Identify which cell holds the provided text, then report its (x, y) central coordinate. 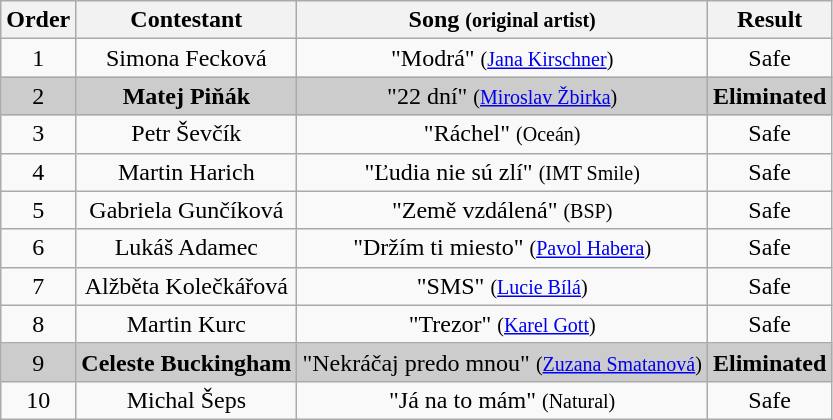
Order (38, 20)
Petr Ševčík (186, 134)
Contestant (186, 20)
"Ráchel" (Oceán) (502, 134)
Alžběta Kolečkářová (186, 286)
"SMS" (Lucie Bílá) (502, 286)
"Trezor" (Karel Gott) (502, 324)
"Země vzdálená" (BSP) (502, 210)
Simona Fecková (186, 58)
7 (38, 286)
1 (38, 58)
8 (38, 324)
Celeste Buckingham (186, 362)
Gabriela Gunčíková (186, 210)
"Modrá" (Jana Kirschner) (502, 58)
"Držím ti miesto" (Pavol Habera) (502, 248)
Lukáš Adamec (186, 248)
6 (38, 248)
Martin Kurc (186, 324)
Matej Piňák (186, 96)
2 (38, 96)
9 (38, 362)
4 (38, 172)
"Nekráčaj predo mnou" (Zuzana Smatanová) (502, 362)
"Ľudia nie sú zlí" (IMT Smile) (502, 172)
Song (original artist) (502, 20)
Martin Harich (186, 172)
"22 dní" (Miroslav Žbirka) (502, 96)
"Já na to mám" (Natural) (502, 400)
3 (38, 134)
10 (38, 400)
5 (38, 210)
Result (769, 20)
Michal Šeps (186, 400)
